Find where the given text appears and provide that cell's center as (x, y) coordinate. 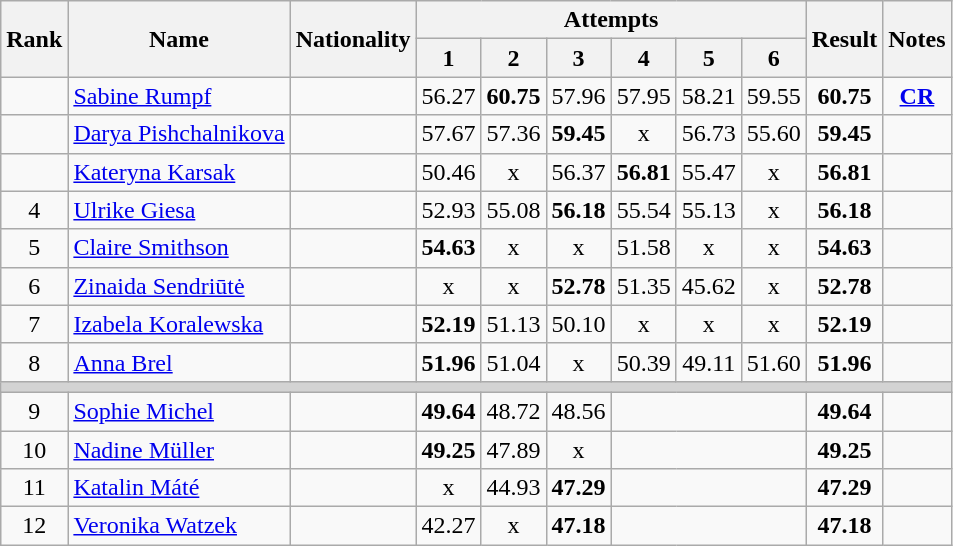
55.08 (514, 210)
Izabela Koralewska (179, 324)
2 (514, 58)
49.11 (708, 362)
57.36 (514, 134)
8 (34, 362)
Nadine Müller (179, 449)
50.10 (578, 324)
Darya Pishchalnikova (179, 134)
3 (578, 58)
42.27 (448, 526)
Result (844, 39)
47.89 (514, 449)
55.13 (708, 210)
1 (448, 58)
Name (179, 39)
55.47 (708, 172)
9 (34, 411)
56.27 (448, 96)
48.56 (578, 411)
7 (34, 324)
Notes (917, 39)
Rank (34, 39)
55.54 (644, 210)
59.55 (774, 96)
Kateryna Karsak (179, 172)
58.21 (708, 96)
56.73 (708, 134)
Ulrike Giesa (179, 210)
45.62 (708, 286)
Sabine Rumpf (179, 96)
55.60 (774, 134)
Nationality (353, 39)
51.58 (644, 248)
Sophie Michel (179, 411)
51.60 (774, 362)
51.13 (514, 324)
Katalin Máté (179, 488)
56.37 (578, 172)
50.46 (448, 172)
57.67 (448, 134)
50.39 (644, 362)
51.35 (644, 286)
10 (34, 449)
Zinaida Sendriūtė (179, 286)
12 (34, 526)
Veronika Watzek (179, 526)
51.04 (514, 362)
57.96 (578, 96)
48.72 (514, 411)
Anna Brel (179, 362)
52.93 (448, 210)
Attempts (611, 20)
CR (917, 96)
44.93 (514, 488)
57.95 (644, 96)
Claire Smithson (179, 248)
11 (34, 488)
